Detect which cell encompasses the target text, then output its [x, y] center coordinate. 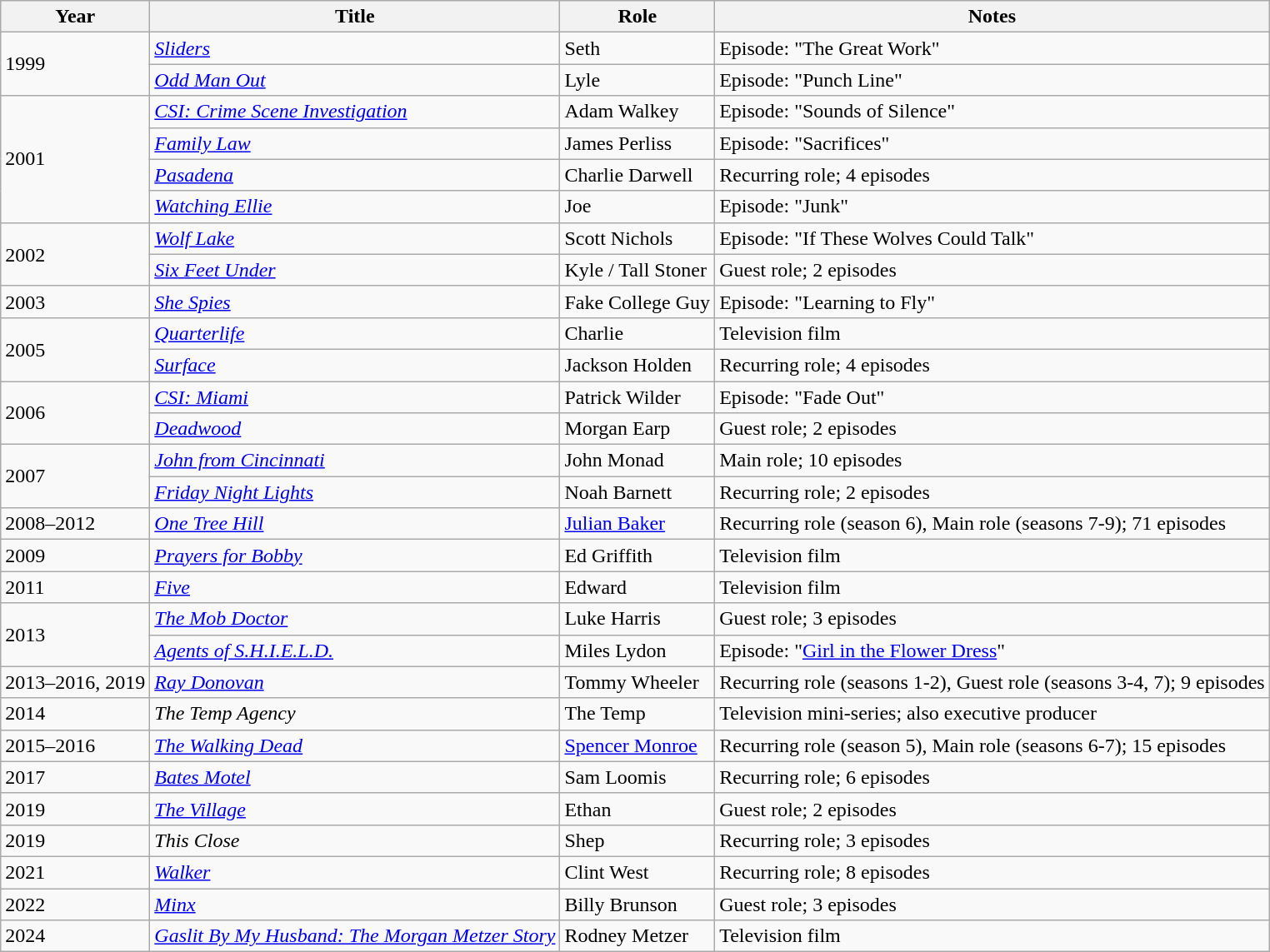
2024 [75, 936]
Family Law [355, 143]
Spencer Monroe [637, 745]
Watching Ellie [355, 207]
2014 [75, 714]
2008–2012 [75, 524]
Episode: "Punch Line" [992, 80]
Morgan Earp [637, 429]
The Temp [637, 714]
Episode: "Sacrifices" [992, 143]
Episode: "If These Wolves Could Talk" [992, 238]
Episode: "Fade Out" [992, 397]
Julian Baker [637, 524]
Edward [637, 587]
Notes [992, 17]
Noah Barnett [637, 492]
This Close [355, 840]
Pasadena [355, 175]
Recurring role; 8 episodes [992, 872]
Lyle [637, 80]
Billy Brunson [637, 904]
Recurring role (seasons 1-2), Guest role (seasons 3-4, 7); 9 episodes [992, 682]
Episode: "Sounds of Silence" [992, 112]
Odd Man Out [355, 80]
Bates Motel [355, 777]
Main role; 10 episodes [992, 461]
2022 [75, 904]
Episode: "Junk" [992, 207]
Adam Walkey [637, 112]
Episode: "The Great Work" [992, 48]
Television mini-series; also executive producer [992, 714]
Sam Loomis [637, 777]
Scott Nichols [637, 238]
Ethan [637, 809]
CSI: Miami [355, 397]
John Monad [637, 461]
Five [355, 587]
Six Feet Under [355, 270]
Recurring role; 2 episodes [992, 492]
Jackson Holden [637, 365]
Recurring role (season 5), Main role (seasons 6-7); 15 episodes [992, 745]
2013 [75, 635]
The Temp Agency [355, 714]
Walker [355, 872]
Shep [637, 840]
Year [75, 17]
Gaslit By My Husband: The Morgan Metzer Story [355, 936]
Recurring role; 3 episodes [992, 840]
Fake College Guy [637, 302]
1999 [75, 64]
The Village [355, 809]
Clint West [637, 872]
CSI: Crime Scene Investigation [355, 112]
Miles Lydon [637, 650]
2006 [75, 413]
2007 [75, 476]
Charlie [637, 333]
Recurring role (season 6), Main role (seasons 7-9); 71 episodes [992, 524]
James Perliss [637, 143]
Surface [355, 365]
Episode: "Girl in the Flower Dress" [992, 650]
Patrick Wilder [637, 397]
2001 [75, 159]
Sliders [355, 48]
Ed Griffith [637, 556]
2003 [75, 302]
Tommy Wheeler [637, 682]
2009 [75, 556]
2013–2016, 2019 [75, 682]
Recurring role; 6 episodes [992, 777]
Quarterlife [355, 333]
2002 [75, 254]
Minx [355, 904]
She Spies [355, 302]
Charlie Darwell [637, 175]
2005 [75, 349]
Ray Donovan [355, 682]
Deadwood [355, 429]
Agents of S.H.I.E.L.D. [355, 650]
Joe [637, 207]
Rodney Metzer [637, 936]
Seth [637, 48]
Wolf Lake [355, 238]
Friday Night Lights [355, 492]
Title [355, 17]
Episode: "Learning to Fly" [992, 302]
2021 [75, 872]
John from Cincinnati [355, 461]
Prayers for Bobby [355, 556]
Role [637, 17]
The Walking Dead [355, 745]
Luke Harris [637, 619]
Kyle / Tall Stoner [637, 270]
2017 [75, 777]
One Tree Hill [355, 524]
2015–2016 [75, 745]
The Mob Doctor [355, 619]
2011 [75, 587]
